Provide the [X, Y] coordinate of the cell's center where the given text is located.  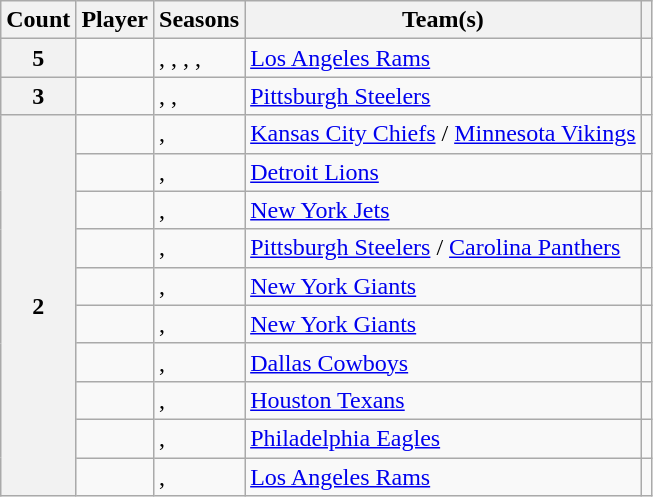
3 [38, 96]
Pittsburgh Steelers / Carolina Panthers [444, 248]
5 [38, 58]
New York Jets [444, 210]
, , , , [200, 58]
Philadelphia Eagles [444, 438]
2 [38, 306]
Team(s) [444, 20]
Dallas Cowboys [444, 362]
Player [115, 20]
Detroit Lions [444, 172]
Houston Texans [444, 400]
Pittsburgh Steelers [444, 96]
, , [200, 96]
Count [38, 20]
Kansas City Chiefs / Minnesota Vikings [444, 134]
Seasons [200, 20]
